Find where the given text appears and provide that cell's center as [X, Y] coordinate. 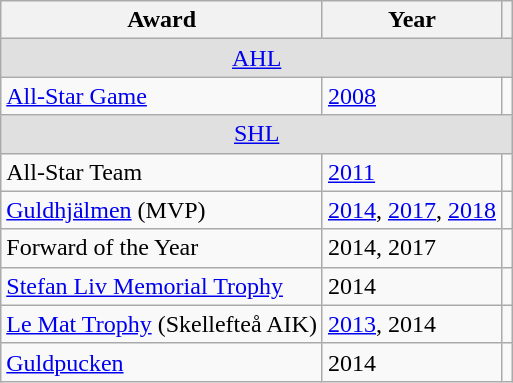
2008 [412, 96]
2011 [412, 172]
2013, 2014 [412, 324]
2014, 2017 [412, 248]
2014, 2017, 2018 [412, 210]
Le Mat Trophy (Skellefteå AIK) [162, 324]
Guldpucken [162, 362]
Year [412, 20]
Stefan Liv Memorial Trophy [162, 286]
All-Star Game [162, 96]
Forward of the Year [162, 248]
Guldhjälmen (MVP) [162, 210]
AHL [257, 58]
SHL [257, 134]
All-Star Team [162, 172]
Award [162, 20]
